Search for the cell housing the specified text and yield its [X, Y] center coordinate. 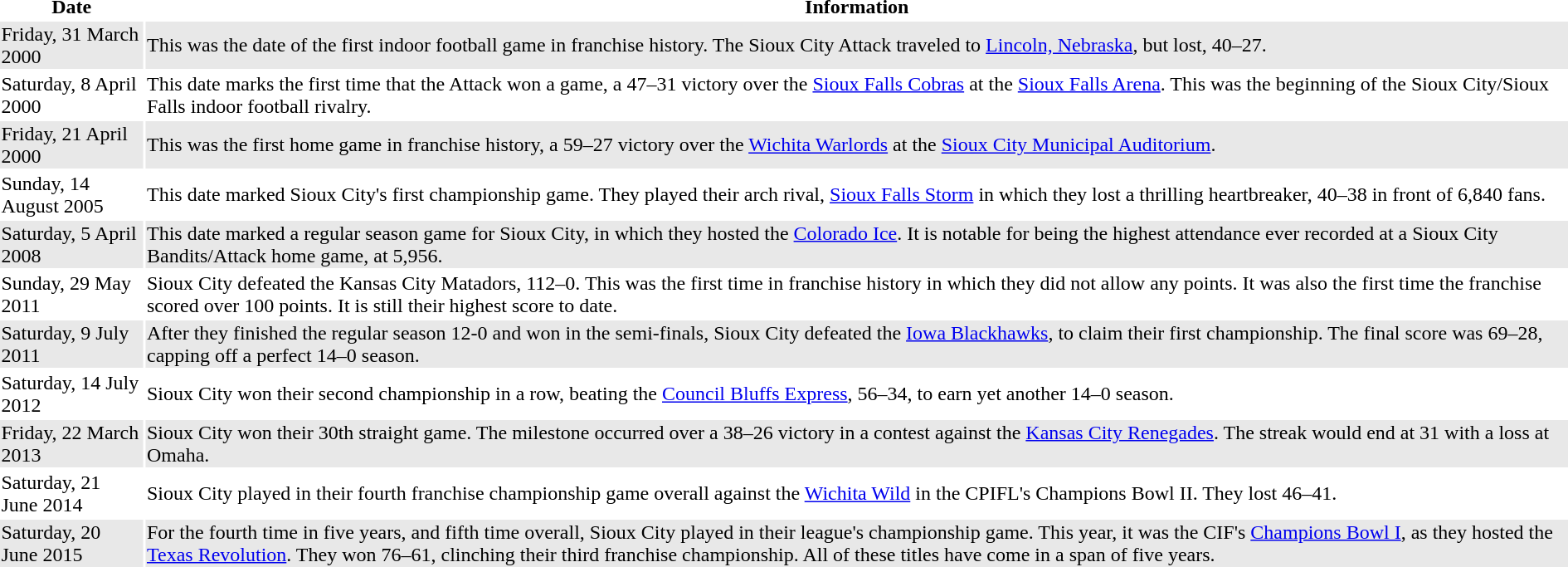
Saturday, 21 June 2014 [71, 493]
Saturday, 5 April 2008 [71, 244]
This was the first home game in franchise history, a 59–27 victory over the Wichita Warlords at the Sioux City Municipal Auditorium. [857, 144]
Saturday, 9 July 2011 [71, 344]
Saturday, 14 July 2012 [71, 393]
Friday, 31 March 2000 [71, 45]
Saturday, 8 April 2000 [71, 95]
Sioux City won their second championship in a row, beating the Council Bluffs Express, 56–34, to earn yet another 14–0 season. [857, 393]
Saturday, 20 June 2015 [71, 543]
Sunday, 14 August 2005 [71, 194]
Friday, 21 April 2000 [71, 144]
This was the date of the first indoor football game in franchise history. The Sioux City Attack traveled to Lincoln, Nebraska, but lost, 40–27. [857, 45]
Sunday, 29 May 2011 [71, 294]
Sioux City played in their fourth franchise championship game overall against the Wichita Wild in the CPIFL's Champions Bowl II. They lost 46–41. [857, 493]
Friday, 22 March 2013 [71, 443]
